Output the [x, y] coordinate of the center of the cell containing the given text.  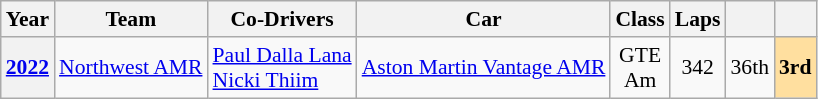
Class [640, 19]
Northwest AMR [130, 68]
Aston Martin Vantage AMR [484, 68]
GTEAm [640, 68]
3rd [796, 68]
Car [484, 19]
Co-Drivers [282, 19]
2022 [28, 68]
342 [698, 68]
Year [28, 19]
Paul Dalla Lana Nicki Thiim [282, 68]
Team [130, 19]
Laps [698, 19]
36th [750, 68]
